Pinpoint the cell where the given text exists, returning its [X, Y] midpoint coordinate. 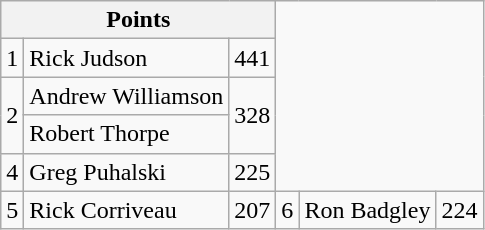
225 [252, 172]
207 [252, 210]
Greg Puhalski [126, 172]
Rick Judson [126, 58]
224 [460, 210]
6 [288, 210]
2 [12, 115]
1 [12, 58]
5 [12, 210]
Andrew Williamson [126, 96]
Robert Thorpe [126, 134]
Ron Badgley [368, 210]
441 [252, 58]
328 [252, 115]
4 [12, 172]
Rick Corriveau [126, 210]
Points [138, 20]
